Provide the [x, y] coordinate of the cell's center where the given text is located.  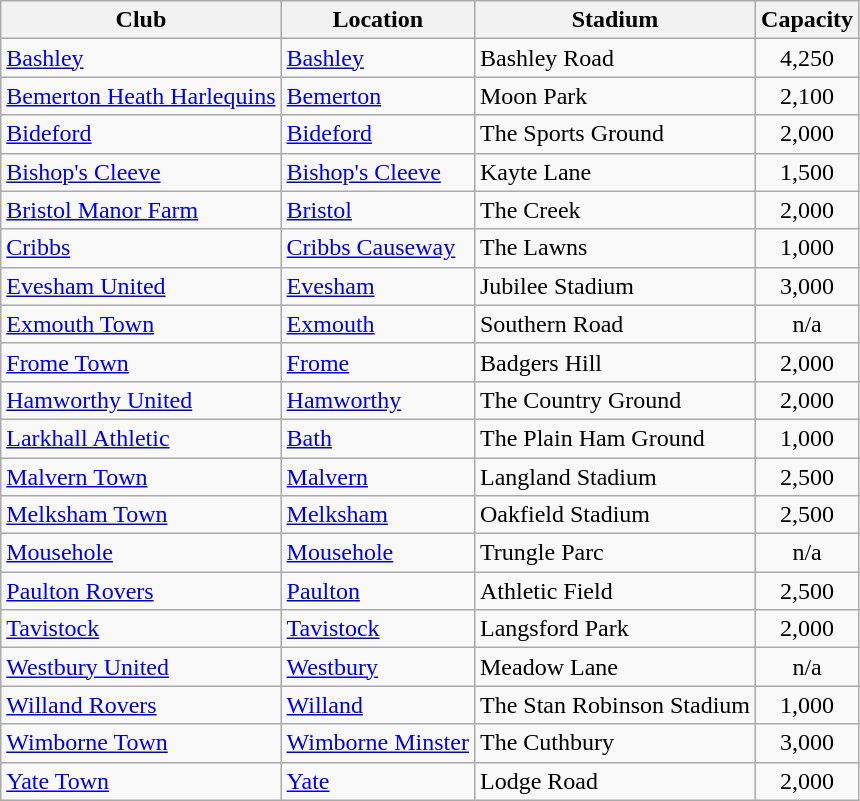
Frome Town [141, 362]
Capacity [808, 20]
Frome [378, 362]
The Country Ground [614, 400]
The Stan Robinson Stadium [614, 705]
Westbury [378, 667]
Evesham United [141, 286]
Bristol Manor Farm [141, 210]
Paulton [378, 591]
Athletic Field [614, 591]
Melksham Town [141, 515]
Bristol [378, 210]
The Cuthbury [614, 743]
The Sports Ground [614, 134]
Oakfield Stadium [614, 515]
Exmouth [378, 324]
Willand Rovers [141, 705]
The Plain Ham Ground [614, 438]
Bath [378, 438]
Southern Road [614, 324]
Melksham [378, 515]
Kayte Lane [614, 172]
Wimborne Town [141, 743]
Wimborne Minster [378, 743]
2,100 [808, 96]
Stadium [614, 20]
Badgers Hill [614, 362]
Meadow Lane [614, 667]
Yate Town [141, 781]
Location [378, 20]
Malvern [378, 477]
Langland Stadium [614, 477]
Willand [378, 705]
Bemerton Heath Harlequins [141, 96]
Jubilee Stadium [614, 286]
Moon Park [614, 96]
The Creek [614, 210]
4,250 [808, 58]
Cribbs [141, 248]
Club [141, 20]
Larkhall Athletic [141, 438]
Lodge Road [614, 781]
Langsford Park [614, 629]
Yate [378, 781]
Hamworthy United [141, 400]
Westbury United [141, 667]
Malvern Town [141, 477]
Trungle Parc [614, 553]
1,500 [808, 172]
Exmouth Town [141, 324]
Cribbs Causeway [378, 248]
The Lawns [614, 248]
Paulton Rovers [141, 591]
Bemerton [378, 96]
Evesham [378, 286]
Bashley Road [614, 58]
Hamworthy [378, 400]
